Provide the [x, y] coordinate of the cell's center where the given text is located.  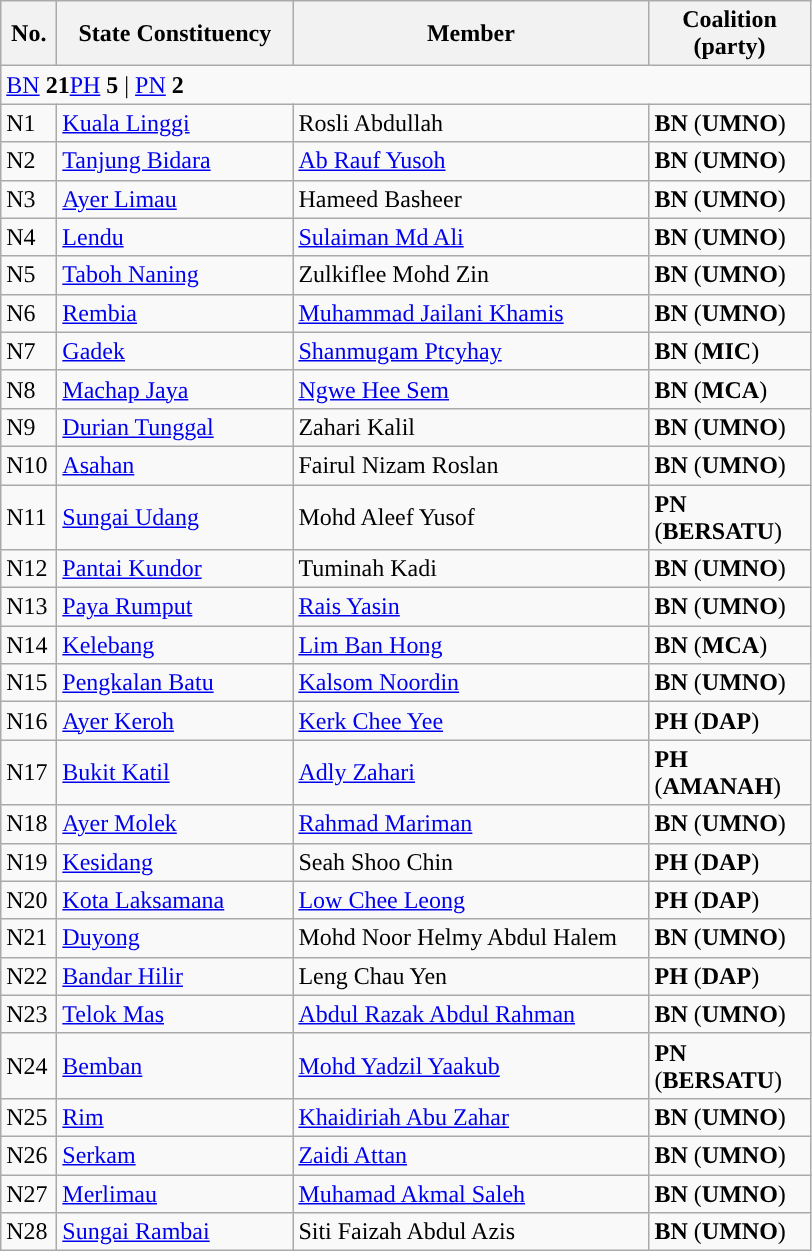
Telok Mas [175, 1014]
Sungai Rambai [175, 1232]
N23 [29, 1014]
N16 [29, 721]
N24 [29, 1066]
Low Chee Leong [471, 900]
Seah Shoo Chin [471, 862]
Pantai Kundor [175, 569]
N7 [29, 351]
Member [471, 34]
No. [29, 34]
Asahan [175, 465]
N14 [29, 645]
Lendu [175, 237]
Paya Rumput [175, 607]
N25 [29, 1117]
Mohd Yadzil Yaakub [471, 1066]
Pengkalan Batu [175, 683]
Merlimau [175, 1193]
N13 [29, 607]
N20 [29, 900]
N17 [29, 772]
Taboh Naning [175, 275]
PH (AMANAH) [730, 772]
N3 [29, 199]
Siti Faizah Abdul Azis [471, 1232]
N4 [29, 237]
N1 [29, 123]
Rim [175, 1117]
Zulkiflee Mohd Zin [471, 275]
N2 [29, 161]
Kelebang [175, 645]
Tanjung Bidara [175, 161]
Kota Laksamana [175, 900]
Sungai Udang [175, 516]
Hameed Basheer [471, 199]
Rahmad Mariman [471, 824]
Rembia [175, 313]
Mohd Aleef Yusof [471, 516]
Mohd Noor Helmy Abdul Halem [471, 938]
N22 [29, 976]
N12 [29, 569]
Rais Yasin [471, 607]
Zahari Kalil [471, 427]
Kuala Linggi [175, 123]
Zaidi Attan [471, 1155]
Coalition (party) [730, 34]
Bemban [175, 1066]
Ngwe Hee Sem [471, 389]
Abdul Razak Abdul Rahman [471, 1014]
Muhammad Jailani Khamis [471, 313]
Kalsom Noordin [471, 683]
N11 [29, 516]
Machap Jaya [175, 389]
Adly Zahari [471, 772]
Bandar Hilir [175, 976]
Gadek [175, 351]
Fairul Nizam Roslan [471, 465]
Ayer Keroh [175, 721]
Tuminah Kadi [471, 569]
Duyong [175, 938]
Lim Ban Hong [471, 645]
Bukit Katil [175, 772]
Ayer Limau [175, 199]
N26 [29, 1155]
Leng Chau Yen [471, 976]
N8 [29, 389]
Sulaiman Md Ali [471, 237]
Durian Tunggal [175, 427]
N19 [29, 862]
Ayer Molek [175, 824]
N28 [29, 1232]
N10 [29, 465]
N9 [29, 427]
Rosli Abdullah [471, 123]
State Constituency [175, 34]
Kesidang [175, 862]
N21 [29, 938]
Kerk Chee Yee [471, 721]
Serkam [175, 1155]
N5 [29, 275]
BN (MIC) [730, 351]
N6 [29, 313]
N18 [29, 824]
N15 [29, 683]
BN 21PH 5 | PN 2 [406, 85]
N27 [29, 1193]
Shanmugam Ptcyhay [471, 351]
Ab Rauf Yusoh [471, 161]
Muhamad Akmal Saleh [471, 1193]
Khaidiriah Abu Zahar [471, 1117]
